Identify which cell holds the provided text, then report its (x, y) central coordinate. 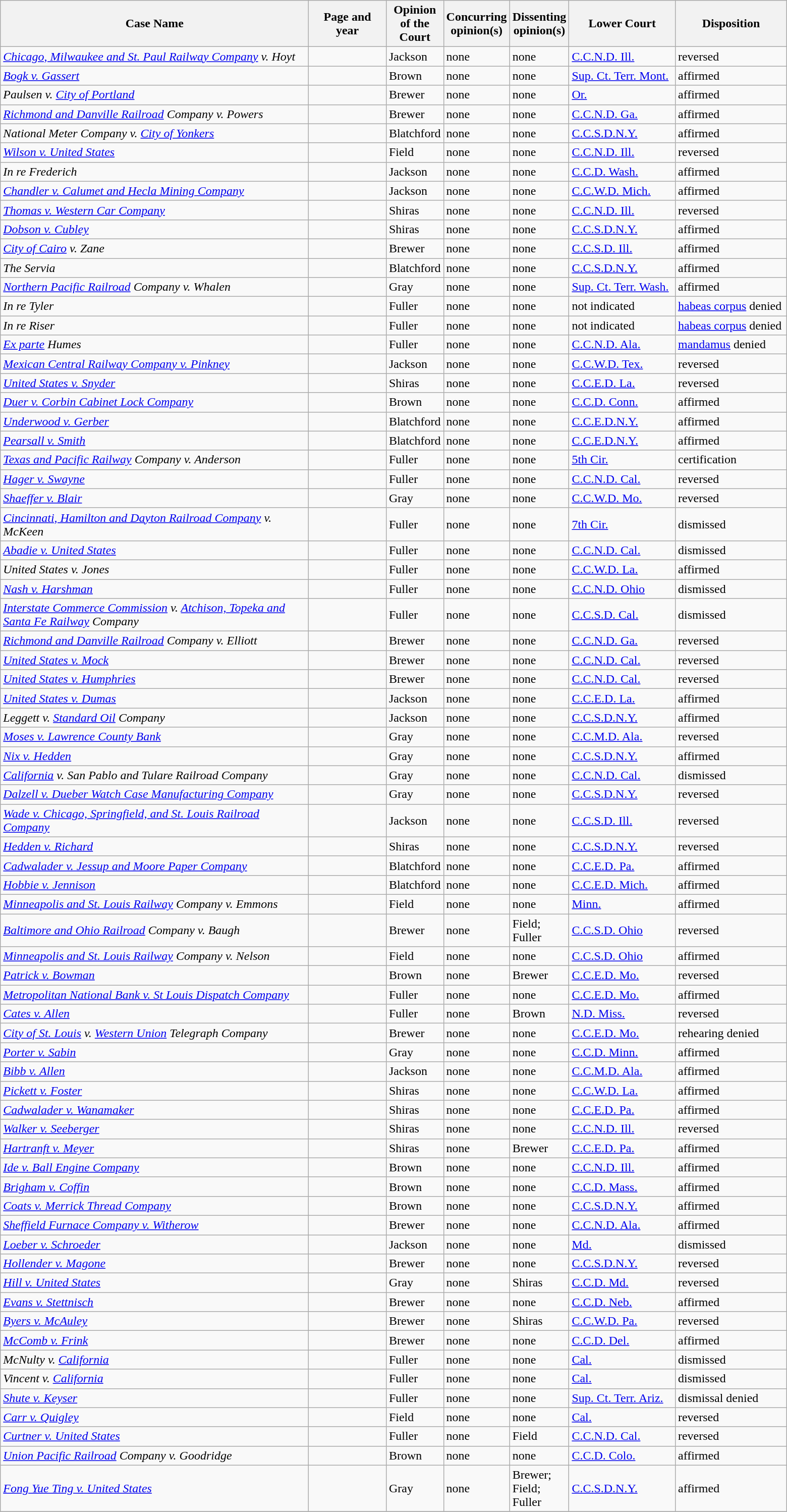
United States v. Humphries (154, 679)
United States v. Mock (154, 660)
Hill v. United States (154, 1283)
Underwood v. Gerber (154, 421)
Chicago, Milwaukee and St. Paul Railway Company v. Hoyt (154, 57)
Porter v. Sabin (154, 1052)
Sup. Ct. Terr. Wash. (623, 287)
C.C.W.D. Mich. (623, 191)
Texas and Pacific Railway Company v. Anderson (154, 460)
Pearsall v. Smith (154, 441)
C.C.D. Md. (623, 1283)
Hobbie v. Jennison (154, 885)
Cadwalader v. Jessup and Moore Paper Company (154, 866)
Walker v. Seeberger (154, 1129)
Leggett v. Standard Oil Company (154, 718)
Coats v. Merrick Thread Company (154, 1206)
Or. (623, 95)
C.C.W.D. Tex. (623, 364)
Opinion of the Court (415, 24)
United States v. Snyder (154, 383)
Cates v. Allen (154, 1014)
Hollender v. Magone (154, 1264)
Byers v. McAuley (154, 1321)
City of St. Louis v. Western Union Telegraph Company (154, 1033)
In re Tyler (154, 306)
Hedden v. Richard (154, 846)
City of Cairo v. Zane (154, 248)
Minneapolis and St. Louis Railway Company v. Nelson (154, 956)
Nash v. Harshman (154, 589)
Dalzell v. Dueber Watch Case Manufacturing Company (154, 794)
Bogk v. Gassert (154, 76)
In re Frederich (154, 172)
dismissal denied (730, 1398)
Wade v. Chicago, Springfield, and St. Louis Railroad Company (154, 821)
Carr v. Quigley (154, 1417)
7th Cir. (623, 524)
Richmond and Danville Railroad Company v. Powers (154, 114)
Loeber v. Schroeder (154, 1244)
Paulsen v. City of Portland (154, 95)
Patrick v. Bowman (154, 976)
Dobson v. Cubley (154, 229)
Vincent v. California (154, 1379)
Disposition (730, 24)
Interstate Commerce Commission v. Atchison, Topeka and Santa Fe Railway Company (154, 615)
Moses v. Lawrence County Bank (154, 737)
Cadwalader v. Wanamaker (154, 1110)
Md. (623, 1244)
Concurring opinion(s) (476, 24)
Brigham v. Coffin (154, 1186)
C.C.D. Neb. (623, 1302)
Brewer; Field; Fuller (539, 1488)
Minneapolis and St. Louis Railway Company v. Emmons (154, 904)
Case Name (154, 24)
Ex parte Humes (154, 345)
California v. San Pablo and Tulare Railroad Company (154, 775)
Richmond and Danville Railroad Company v. Elliott (154, 641)
Mexican Central Railway Company v. Pinkney (154, 364)
Evans v. Stettnisch (154, 1302)
Cincinnati, Hamilton and Dayton Railroad Company v. McKeen (154, 524)
Sup. Ct. Terr. Mont. (623, 76)
Hartranft v. Meyer (154, 1148)
Sheffield Furnace Company v. Witherow (154, 1225)
C.C.D. Wash. (623, 172)
Wilson v. United States (154, 152)
C.C.N.D. Ohio (623, 589)
Field; Fuller (539, 930)
Union Pacific Railroad Company v. Goodridge (154, 1455)
C.C.D. Minn. (623, 1052)
Northern Pacific Railroad Company v. Whalen (154, 287)
N.D. Miss. (623, 1014)
C.C.W.D. Mo. (623, 498)
C.C.D. Del. (623, 1340)
Ide v. Ball Engine Company (154, 1167)
Page and year (348, 24)
Curtner v. United States (154, 1436)
Baltimore and Ohio Railroad Company v. Baugh (154, 930)
5th Cir. (623, 460)
certification (730, 460)
rehearing denied (730, 1033)
In re Riser (154, 326)
United States v. Jones (154, 569)
mandamus denied (730, 345)
C.C.D. Conn. (623, 402)
Shute v. Keyser (154, 1398)
Metropolitan National Bank v. St Louis Dispatch Company (154, 995)
Bibb v. Allen (154, 1071)
C.C.D. Mass. (623, 1186)
Nix v. Hedden (154, 756)
Hager v. Swayne (154, 479)
C.C.S.D. Cal. (623, 615)
C.C.W.D. Pa. (623, 1321)
C.C.E.D. Mich. (623, 885)
National Meter Company v. City of Yonkers (154, 133)
Abadie v. United States (154, 550)
The Servia (154, 268)
Pickett v. Foster (154, 1091)
United States v. Dumas (154, 698)
Shaeffer v. Blair (154, 498)
Fong Yue Ting v. United States (154, 1488)
Lower Court (623, 24)
Sup. Ct. Terr. Ariz. (623, 1398)
Dissenting opinion(s) (539, 24)
C.C.D. Colo. (623, 1455)
McComb v. Frink (154, 1340)
Chandler v. Calumet and Hecla Mining Company (154, 191)
McNulty v. California (154, 1360)
Thomas v. Western Car Company (154, 210)
Duer v. Corbin Cabinet Lock Company (154, 402)
Minn. (623, 904)
